Scan for the cell matching the given text and deliver its [X, Y] coordinate at center. 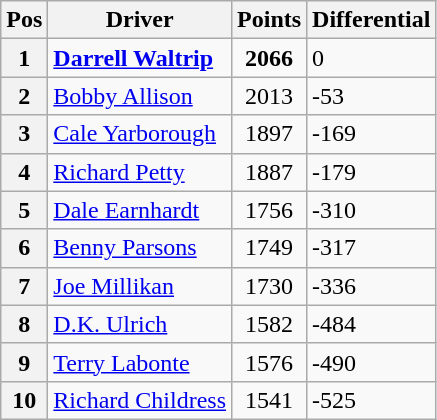
Pos [24, 20]
1887 [270, 172]
Darrell Waltrip [140, 58]
1730 [270, 286]
Dale Earnhardt [140, 210]
Differential [372, 20]
10 [24, 400]
1756 [270, 210]
Richard Petty [140, 172]
D.K. Ulrich [140, 324]
6 [24, 248]
Joe Millikan [140, 286]
2013 [270, 96]
1 [24, 58]
Cale Yarborough [140, 134]
9 [24, 362]
2 [24, 96]
7 [24, 286]
-484 [372, 324]
Richard Childress [140, 400]
Points [270, 20]
Bobby Allison [140, 96]
1897 [270, 134]
Benny Parsons [140, 248]
0 [372, 58]
1576 [270, 362]
-525 [372, 400]
-336 [372, 286]
-169 [372, 134]
-490 [372, 362]
-317 [372, 248]
1541 [270, 400]
2066 [270, 58]
1582 [270, 324]
Terry Labonte [140, 362]
3 [24, 134]
5 [24, 210]
-53 [372, 96]
-179 [372, 172]
-310 [372, 210]
4 [24, 172]
8 [24, 324]
Driver [140, 20]
1749 [270, 248]
